Capture the cell that displays the provided text and extract its (X, Y) central coordinate. 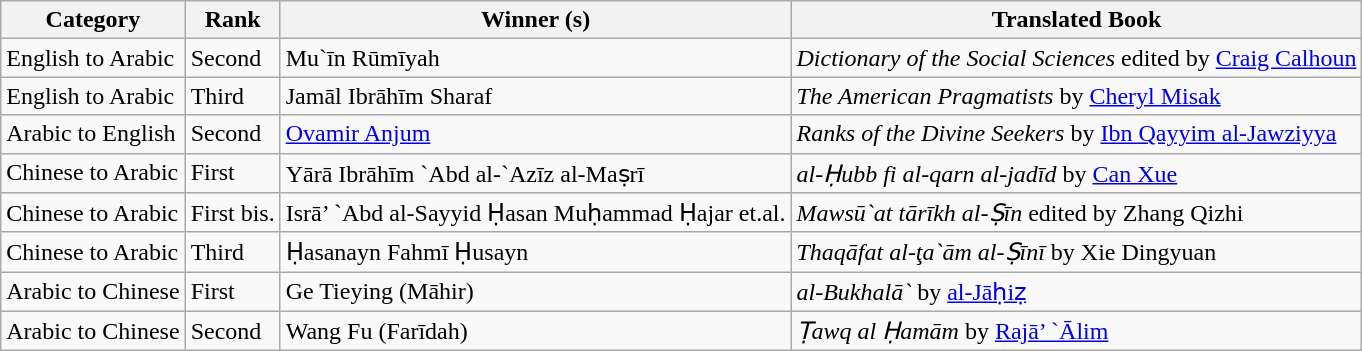
Yārā Ibrāhīm `Abd al-`Azīz al-Maṣrī (536, 173)
Winner (s) (536, 20)
Ge Tieying (Māhir) (536, 292)
The American Pragmatists by Cheryl Misak (1076, 96)
Mawsū`at tārīkh al-Ṣīn edited by Zhang Qizhi (1076, 213)
First bis. (232, 213)
Category (93, 20)
Wang Fu (Farīdah) (536, 331)
Ranks of the Divine Seekers by Ibn Qayyim al-Jawziyya (1076, 134)
Jamāl Ibrāhīm Sharaf (536, 96)
Arabic to English (93, 134)
Thaqāfat al-ţa`ām al-Ṣīnī by Xie Dingyuan (1076, 252)
al-Bukhalā` by al-Jāḥiẓ (1076, 292)
Ṭawq al Ḥamām by Rajā’ `Ālim (1076, 331)
Ḥasanayn Fahmī Ḥusayn (536, 252)
Isrā’ `Abd al-Sayyid Ḥasan Muḥammad Ḥajar et.al. (536, 213)
Rank (232, 20)
Mu`īn Rūmīyah (536, 58)
Translated Book (1076, 20)
Ovamir Anjum (536, 134)
Dictionary of the Social Sciences edited by Craig Calhoun (1076, 58)
al-Ḥubb fi al-qarn al-jadīd by Can Xue (1076, 173)
